Extract the (X, Y) coordinate from the center of the cell holding the provided text.  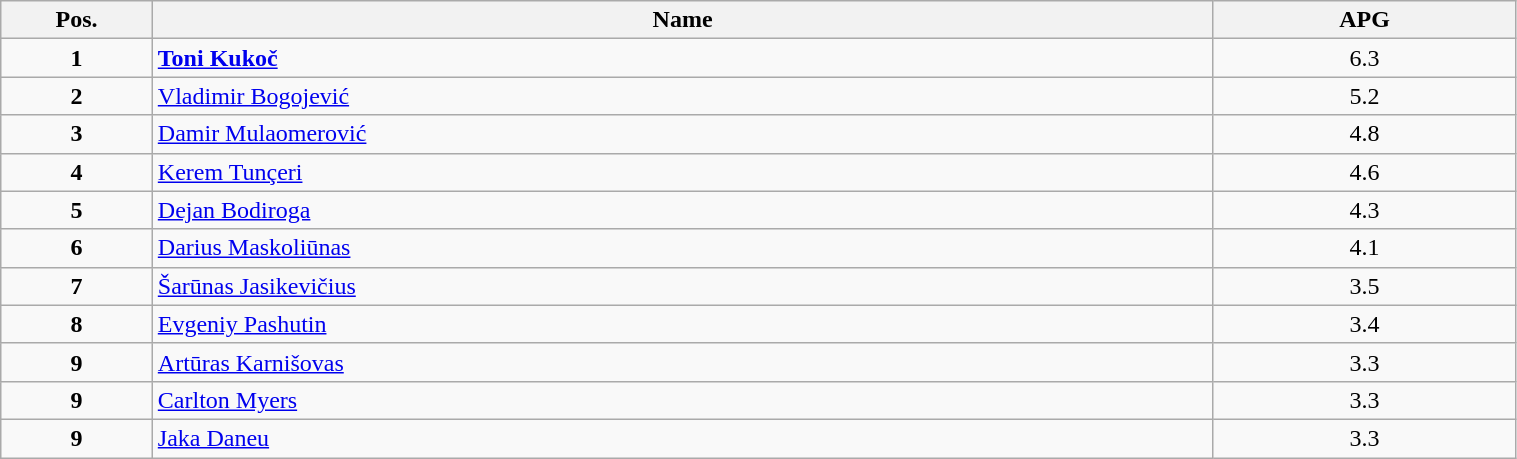
Toni Kukoč (682, 58)
Carlton Myers (682, 400)
3 (77, 134)
Damir Mulaomerović (682, 134)
APG (1364, 20)
Jaka Daneu (682, 438)
Artūras Karnišovas (682, 362)
5.2 (1364, 96)
Vladimir Bogojević (682, 96)
Pos. (77, 20)
3.4 (1364, 324)
Evgeniy Pashutin (682, 324)
Darius Maskoliūnas (682, 248)
Name (682, 20)
Dejan Bodiroga (682, 210)
5 (77, 210)
Šarūnas Jasikevičius (682, 286)
2 (77, 96)
3.5 (1364, 286)
7 (77, 286)
4.8 (1364, 134)
4.1 (1364, 248)
4.6 (1364, 172)
4.3 (1364, 210)
1 (77, 58)
6 (77, 248)
Kerem Tunçeri (682, 172)
6.3 (1364, 58)
4 (77, 172)
8 (77, 324)
